Provide the (X, Y) coordinate of the cell's center where the given text is located.  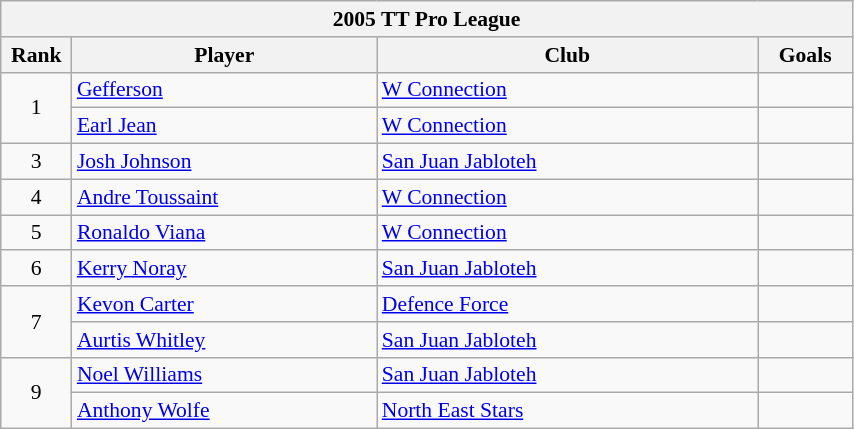
6 (36, 269)
4 (36, 197)
Rank (36, 55)
5 (36, 233)
Andre Toussaint (224, 197)
Anthony Wolfe (224, 411)
Aurtis Whitley (224, 340)
Kerry Noray (224, 269)
Kevon Carter (224, 304)
Noel Williams (224, 375)
Goals (806, 55)
Defence Force (568, 304)
Player (224, 55)
Ronaldo Viana (224, 233)
3 (36, 162)
9 (36, 392)
2005 TT Pro League (427, 19)
7 (36, 322)
Josh Johnson (224, 162)
Earl Jean (224, 126)
North East Stars (568, 411)
Gefferson (224, 90)
1 (36, 108)
Club (568, 55)
